Return (X, Y) of the center of cell containing provided text 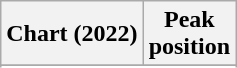
Chart (2022) (72, 34)
Peakposition (189, 34)
